For the text-containing cell, return its midpoint in [x, y] coordinate format. 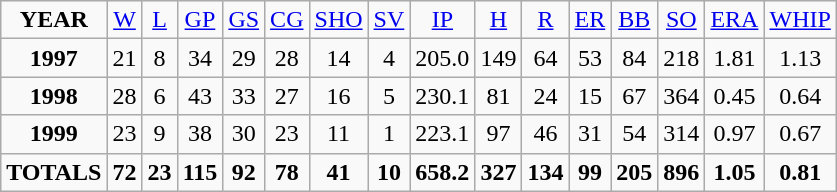
1998 [54, 96]
1.81 [734, 58]
1.05 [734, 172]
TOTALS [54, 172]
0.45 [734, 96]
134 [546, 172]
16 [338, 96]
81 [498, 96]
L [160, 20]
896 [682, 172]
46 [546, 134]
31 [590, 134]
218 [682, 58]
GP [200, 20]
314 [682, 134]
205.0 [442, 58]
BB [634, 20]
SO [682, 20]
38 [200, 134]
ER [590, 20]
327 [498, 172]
1997 [54, 58]
SHO [338, 20]
YEAR [54, 20]
GS [244, 20]
53 [590, 58]
5 [389, 96]
92 [244, 172]
15 [590, 96]
99 [590, 172]
84 [634, 58]
1999 [54, 134]
149 [498, 58]
78 [287, 172]
4 [389, 58]
H [498, 20]
ERA [734, 20]
R [546, 20]
SV [389, 20]
54 [634, 134]
115 [200, 172]
364 [682, 96]
27 [287, 96]
0.64 [800, 96]
34 [200, 58]
0.97 [734, 134]
30 [244, 134]
205 [634, 172]
8 [160, 58]
11 [338, 134]
6 [160, 96]
24 [546, 96]
1.13 [800, 58]
W [124, 20]
9 [160, 134]
0.81 [800, 172]
21 [124, 58]
67 [634, 96]
41 [338, 172]
1 [389, 134]
IP [442, 20]
CG [287, 20]
14 [338, 58]
10 [389, 172]
WHIP [800, 20]
33 [244, 96]
72 [124, 172]
43 [200, 96]
223.1 [442, 134]
658.2 [442, 172]
97 [498, 134]
0.67 [800, 134]
29 [244, 58]
230.1 [442, 96]
64 [546, 58]
